Detect which cell encompasses the target text, then output its (X, Y) center coordinate. 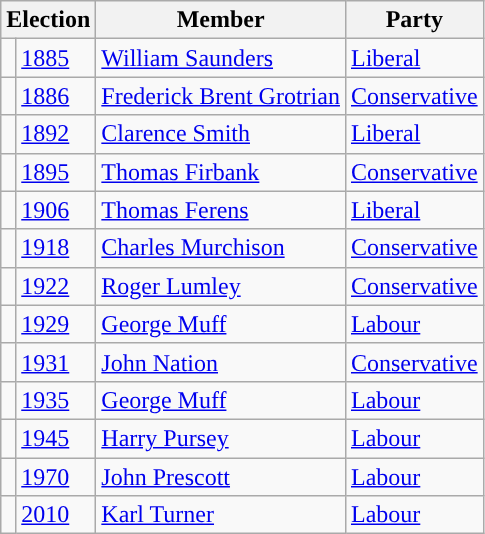
1886 (56, 96)
Member (221, 20)
Clarence Smith (221, 134)
1970 (56, 477)
1945 (56, 438)
John Prescott (221, 477)
1906 (56, 210)
2010 (56, 515)
Roger Lumley (221, 286)
Thomas Ferens (221, 210)
William Saunders (221, 58)
Party (414, 20)
John Nation (221, 362)
Thomas Firbank (221, 172)
1885 (56, 58)
Frederick Brent Grotrian (221, 96)
1935 (56, 400)
1922 (56, 286)
1895 (56, 172)
1918 (56, 248)
Charles Murchison (221, 248)
Election (48, 20)
Karl Turner (221, 515)
1931 (56, 362)
1929 (56, 324)
1892 (56, 134)
Harry Pursey (221, 438)
